Capture the cell that displays the provided text and extract its [x, y] central coordinate. 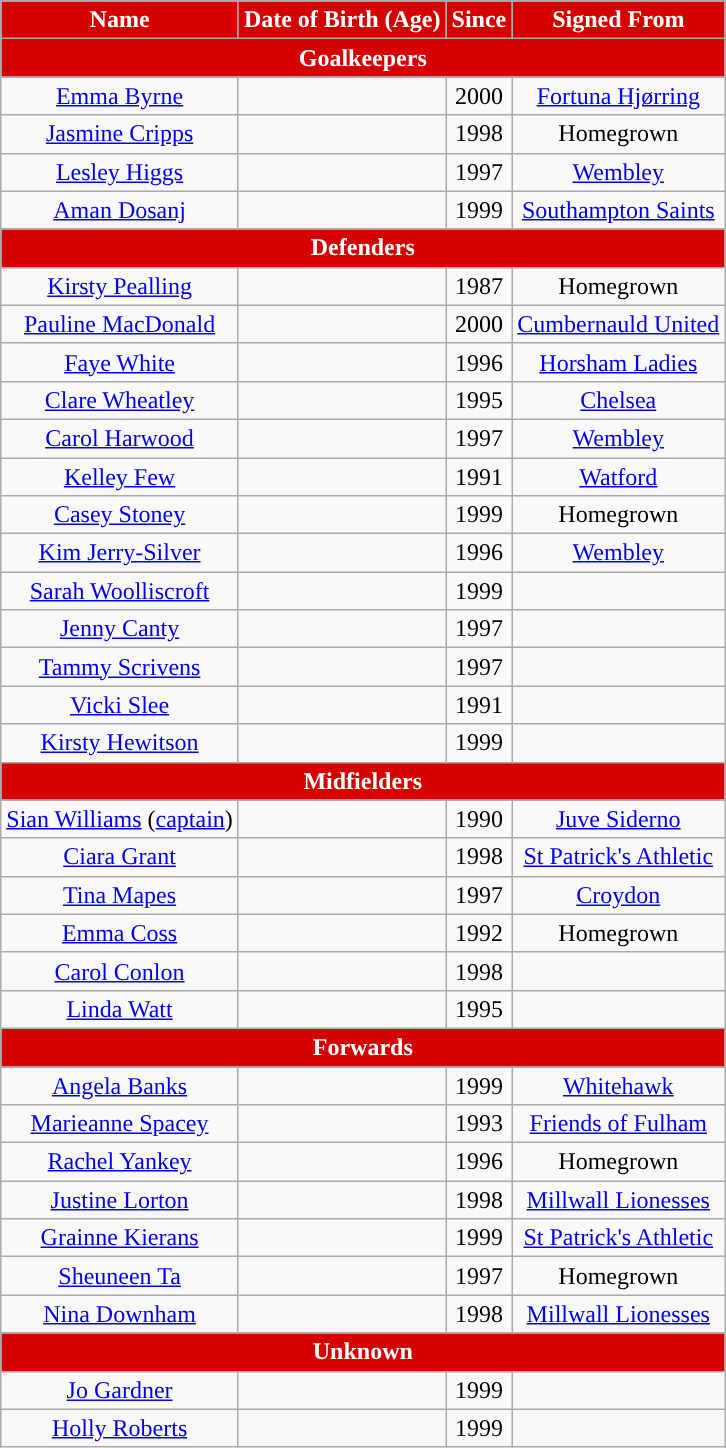
Marieanne Spacey [120, 1124]
Signed From [618, 20]
Chelsea [618, 400]
Friends of Fulham [618, 1124]
Watford [618, 477]
Kelley Few [120, 477]
Jo Gardner [120, 1390]
Goalkeepers [363, 58]
Angela Banks [120, 1085]
Midfielders [363, 781]
Casey Stoney [120, 515]
Tina Mapes [120, 895]
Tammy Scrivens [120, 667]
1990 [479, 819]
Justine Lorton [120, 1200]
Cumbernauld United [618, 324]
Linda Watt [120, 1009]
Nina Downham [120, 1314]
Name [120, 20]
Emma Byrne [120, 96]
Rachel Yankey [120, 1162]
Holly Roberts [120, 1428]
Carol Conlon [120, 971]
Grainne Kierans [120, 1238]
Since [479, 20]
Emma Coss [120, 933]
Aman Dosanj [120, 210]
Faye White [120, 362]
1992 [479, 933]
Unknown [363, 1352]
Vicki Slee [120, 705]
Kim Jerry-Silver [120, 553]
Sian Williams (captain) [120, 819]
Clare Wheatley [120, 400]
Horsham Ladies [618, 362]
Ciara Grant [120, 857]
Forwards [363, 1047]
1993 [479, 1124]
Fortuna Hjørring [618, 96]
Lesley Higgs [120, 172]
Pauline MacDonald [120, 324]
Sheuneen Ta [120, 1276]
Juve Siderno [618, 819]
Carol Harwood [120, 438]
Jenny Canty [120, 629]
Date of Birth (Age) [342, 20]
Sarah Woolliscroft [120, 591]
Whitehawk [618, 1085]
Croydon [618, 895]
1987 [479, 286]
Defenders [363, 248]
Kirsty Hewitson [120, 743]
Kirsty Pealling [120, 286]
Jasmine Cripps [120, 134]
Southampton Saints [618, 210]
